Detect which cell encompasses the target text, then output its (x, y) center coordinate. 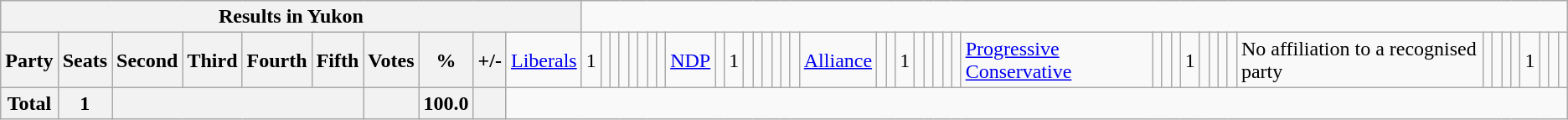
Seats (85, 60)
Party (29, 60)
Votes (391, 60)
Fourth (276, 60)
Alliance (838, 60)
NDP (690, 60)
+/- (489, 60)
Results in Yukon (291, 17)
% (446, 60)
Second (147, 60)
No affiliation to a recognised party (1359, 60)
Liberals (544, 60)
Progressive Conservative (1057, 60)
Fifth (338, 60)
Third (213, 60)
Total (29, 103)
100.0 (446, 103)
